Detect which cell encompasses the target text, then output its (X, Y) center coordinate. 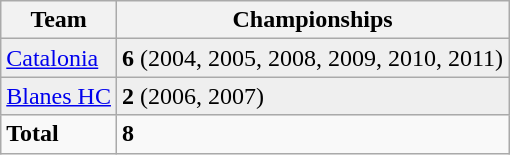
2 (2006, 2007) (312, 96)
Championships (312, 20)
6 (2004, 2005, 2008, 2009, 2010, 2011) (312, 58)
Catalonia (59, 58)
Team (59, 20)
Total (59, 134)
8 (312, 134)
Blanes HC (59, 96)
